Locate the cell with the specified text and output its [X, Y] center coordinate. 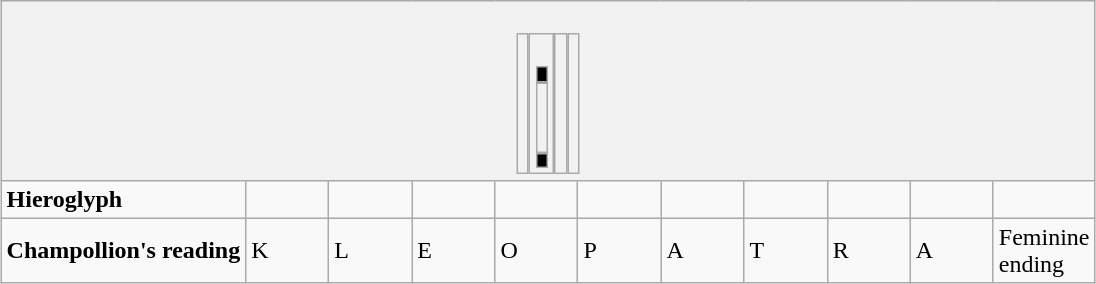
L [370, 250]
R [868, 250]
E [454, 250]
P [620, 250]
K [288, 250]
O [536, 250]
Hieroglyph [124, 199]
Feminine ending [1044, 250]
Champollion's reading [124, 250]
T [786, 250]
